Extract the (x, y) coordinate from the center of the cell holding the provided text.  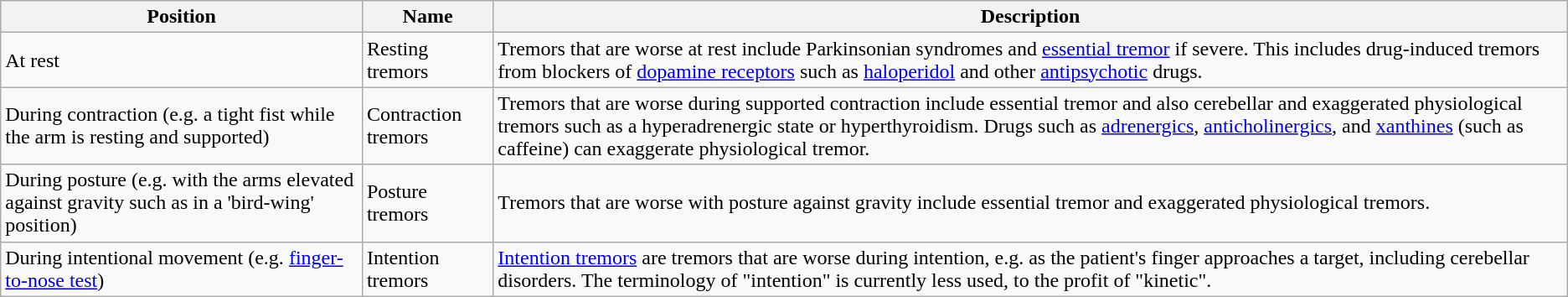
During intentional movement (e.g. finger-to-nose test) (182, 268)
Intention tremors (427, 268)
Name (427, 17)
Contraction tremors (427, 126)
Resting tremors (427, 60)
Tremors that are worse with posture against gravity include essential tremor and exaggerated physiological tremors. (1030, 203)
At rest (182, 60)
Position (182, 17)
During contraction (e.g. a tight fist while the arm is resting and supported) (182, 126)
During posture (e.g. with the arms elevated against gravity such as in a 'bird-wing' position) (182, 203)
Posture tremors (427, 203)
Description (1030, 17)
